Pinpoint the cell where the given text exists, returning its (X, Y) midpoint coordinate. 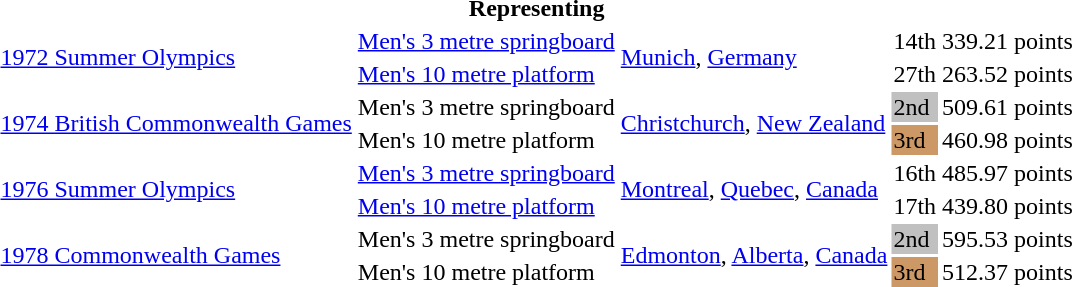
16th (915, 173)
14th (915, 41)
Christchurch, New Zealand (754, 124)
Montreal, Quebec, Canada (754, 190)
27th (915, 74)
Munich, Germany (754, 58)
17th (915, 206)
Edmonton, Alberta, Canada (754, 256)
